Extract the [x, y] coordinate from the center of the cell holding the provided text.  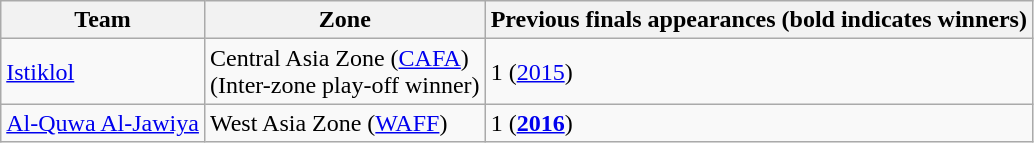
Previous finals appearances (bold indicates winners) [758, 20]
1 (2016) [758, 123]
Istiklol [103, 72]
Team [103, 20]
Central Asia Zone (CAFA)(Inter-zone play-off winner) [344, 72]
Al-Quwa Al-Jawiya [103, 123]
Zone [344, 20]
1 (2015) [758, 72]
West Asia Zone (WAFF) [344, 123]
